For the text-containing cell, return its midpoint in (x, y) coordinate format. 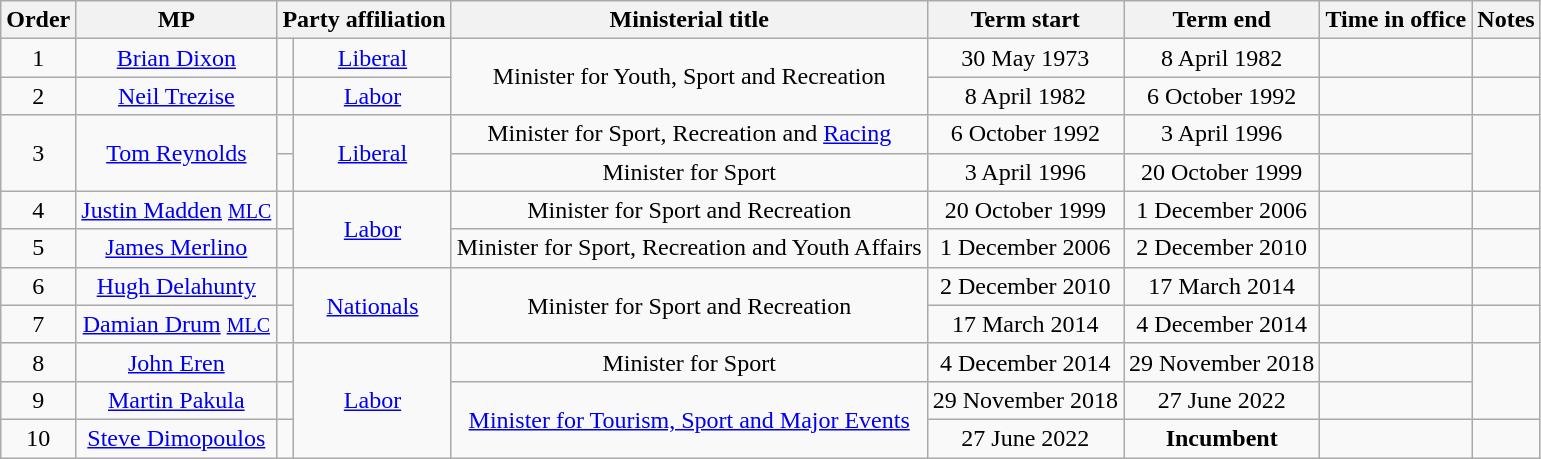
Hugh Delahunty (176, 286)
Notes (1506, 20)
Incumbent (1222, 438)
3 (38, 153)
Term start (1025, 20)
Martin Pakula (176, 400)
MP (176, 20)
Order (38, 20)
Minister for Sport, Recreation and Youth Affairs (689, 248)
John Eren (176, 362)
Minister for Tourism, Sport and Major Events (689, 419)
Term end (1222, 20)
Tom Reynolds (176, 153)
Nationals (372, 305)
10 (38, 438)
Justin Madden MLC (176, 210)
Time in office (1396, 20)
7 (38, 324)
1 (38, 58)
Damian Drum MLC (176, 324)
4 (38, 210)
Ministerial title (689, 20)
Minister for Youth, Sport and Recreation (689, 77)
2 (38, 96)
Steve Dimopoulos (176, 438)
Neil Trezise (176, 96)
30 May 1973 (1025, 58)
James Merlino (176, 248)
Minister for Sport, Recreation and Racing (689, 134)
5 (38, 248)
8 (38, 362)
6 (38, 286)
Brian Dixon (176, 58)
Party affiliation (364, 20)
9 (38, 400)
